Output the [X, Y] coordinate of the center of the cell containing the given text.  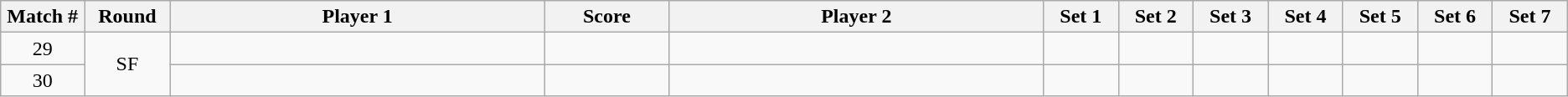
Set 6 [1454, 17]
30 [43, 80]
Set 2 [1156, 17]
Set 1 [1081, 17]
Score [606, 17]
Match # [43, 17]
Set 4 [1305, 17]
Player 2 [856, 17]
Player 1 [357, 17]
Set 5 [1380, 17]
Round [127, 17]
Set 3 [1230, 17]
29 [43, 48]
SF [127, 64]
Set 7 [1529, 17]
